Capture the cell that displays the provided text and extract its [X, Y] central coordinate. 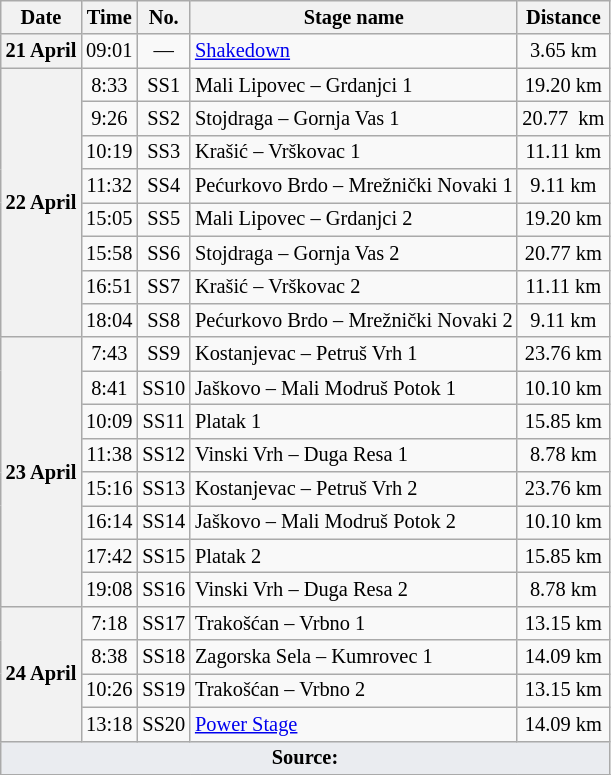
Jaškovo – Mali Modruš Potok 1 [354, 388]
17:42 [109, 556]
7:43 [109, 354]
Krašić – Vrškovac 1 [354, 152]
Vinski Vrh – Duga Resa 2 [354, 589]
SS2 [164, 118]
19:08 [109, 589]
SS3 [164, 152]
18:04 [109, 320]
23 April [41, 472]
SS13 [164, 489]
16:51 [109, 287]
SS8 [164, 320]
Source: [305, 758]
SS20 [164, 724]
Stage name [354, 17]
Shakedown [354, 51]
15:58 [109, 253]
Date [41, 17]
SS12 [164, 455]
SS5 [164, 219]
Stojdraga – Gornja Vas 1 [354, 118]
SS4 [164, 186]
8:38 [109, 657]
11:32 [109, 186]
Trakošćan – Vrbno 2 [354, 690]
Trakošćan – Vrbno 1 [354, 623]
Vinski Vrh – Duga Resa 1 [354, 455]
22 April [41, 202]
Krašić – Vrškovac 2 [354, 287]
SS16 [164, 589]
16:14 [109, 522]
Kostanjevac – Petruš Vrh 2 [354, 489]
13:18 [109, 724]
Pećurkovo Brdo – Mrežnički Novaki 1 [354, 186]
Kostanjevac – Petruš Vrh 1 [354, 354]
21 April [41, 51]
Mali Lipovec – Grdanjci 1 [354, 85]
15:16 [109, 489]
SS17 [164, 623]
Platak 1 [354, 421]
— [164, 51]
Pećurkovo Brdo – Mrežnički Novaki 2 [354, 320]
SS7 [164, 287]
8:33 [109, 85]
SS19 [164, 690]
15:05 [109, 219]
SS11 [164, 421]
SS1 [164, 85]
11:38 [109, 455]
8:41 [109, 388]
9:26 [109, 118]
7:18 [109, 623]
10:19 [109, 152]
Zagorska Sela – Kumrovec 1 [354, 657]
Mali Lipovec – Grdanjci 2 [354, 219]
Distance [563, 17]
Time [109, 17]
09:01 [109, 51]
SS15 [164, 556]
SS10 [164, 388]
3.65 km [563, 51]
SS18 [164, 657]
SS14 [164, 522]
Power Stage [354, 724]
24 April [41, 674]
SS9 [164, 354]
SS6 [164, 253]
Platak 2 [354, 556]
Stojdraga – Gornja Vas 2 [354, 253]
10:26 [109, 690]
No. [164, 17]
Jaškovo – Mali Modruš Potok 2 [354, 522]
10:09 [109, 421]
